Scan for the cell matching the given text and deliver its (x, y) coordinate at center. 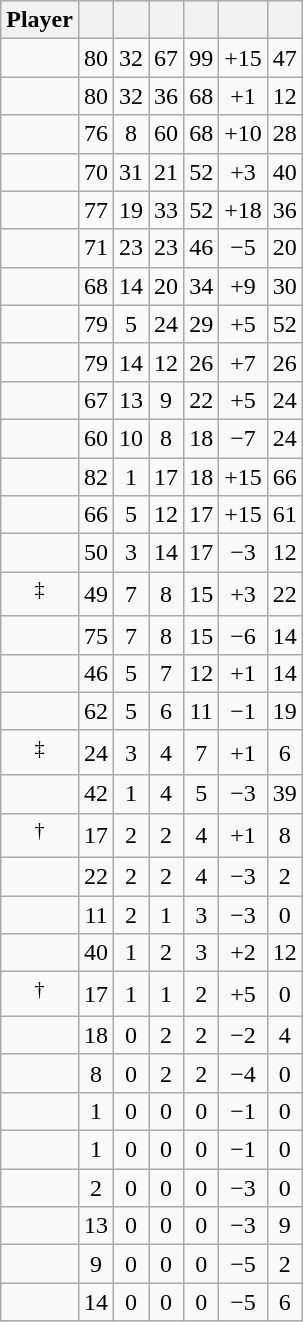
39 (284, 794)
70 (96, 172)
21 (166, 172)
82 (96, 477)
−2 (244, 1035)
71 (96, 248)
47 (284, 58)
42 (96, 794)
+9 (244, 286)
10 (132, 438)
−7 (244, 438)
+10 (244, 134)
49 (96, 594)
29 (202, 324)
−4 (244, 1073)
99 (202, 58)
76 (96, 134)
34 (202, 286)
+2 (244, 953)
62 (96, 711)
33 (166, 210)
+18 (244, 210)
77 (96, 210)
50 (96, 553)
75 (96, 635)
Player (40, 20)
61 (284, 515)
31 (132, 172)
28 (284, 134)
−6 (244, 635)
+7 (244, 362)
30 (284, 286)
